Output the (x, y) coordinate of the center of the cell containing the given text.  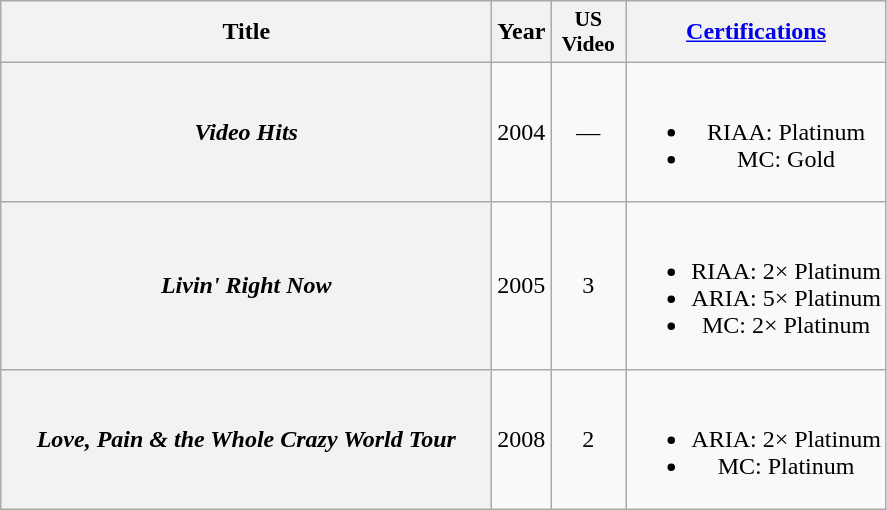
3 (588, 286)
RIAA: PlatinumMC: Gold (756, 132)
2 (588, 439)
Love, Pain & the Whole Crazy World Tour (246, 439)
2008 (522, 439)
2004 (522, 132)
US Video (588, 32)
RIAA: 2× PlatinumARIA: 5× PlatinumMC: 2× Platinum (756, 286)
2005 (522, 286)
Title (246, 32)
ARIA: 2× PlatinumMC: Platinum (756, 439)
Certifications (756, 32)
Video Hits (246, 132)
Year (522, 32)
Livin' Right Now (246, 286)
— (588, 132)
